Determine the [x, y] coordinate at the center of the cell enclosing the given text.  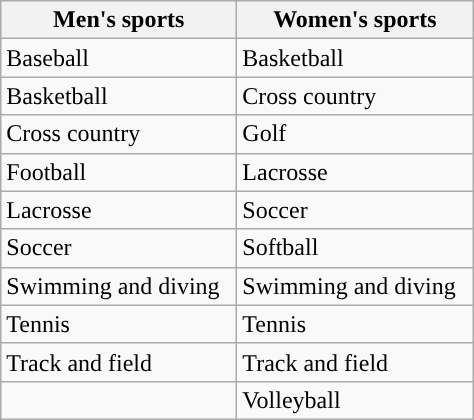
Golf [355, 134]
Baseball [119, 58]
Women's sports [355, 20]
Softball [355, 248]
Volleyball [355, 400]
Football [119, 172]
Men's sports [119, 20]
